Provide the [x, y] coordinate of the cell's center where the given text is located.  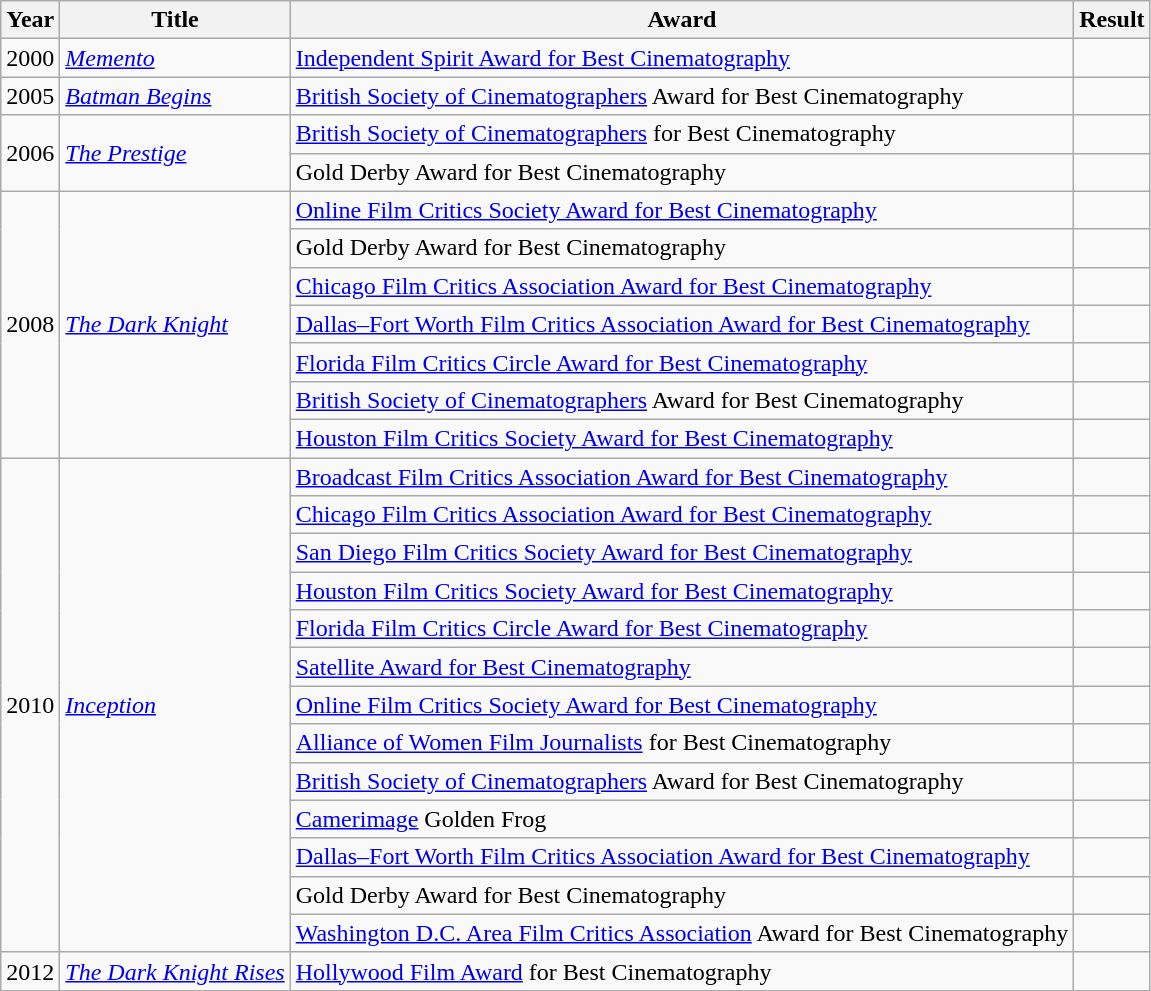
Batman Begins [175, 96]
British Society of Cinematographers for Best Cinematography [682, 134]
2005 [30, 96]
Independent Spirit Award for Best Cinematography [682, 58]
2000 [30, 58]
The Dark Knight [175, 324]
San Diego Film Critics Society Award for Best Cinematography [682, 553]
2006 [30, 153]
2008 [30, 324]
Inception [175, 706]
Alliance of Women Film Journalists for Best Cinematography [682, 743]
2010 [30, 706]
Memento [175, 58]
The Dark Knight Rises [175, 971]
Camerimage Golden Frog [682, 819]
Satellite Award for Best Cinematography [682, 667]
Hollywood Film Award for Best Cinematography [682, 971]
The Prestige [175, 153]
Award [682, 20]
Title [175, 20]
Washington D.C. Area Film Critics Association Award for Best Cinematography [682, 933]
Year [30, 20]
Result [1112, 20]
2012 [30, 971]
Broadcast Film Critics Association Award for Best Cinematography [682, 477]
